Determine the (X, Y) coordinate at the center of the cell enclosing the given text.  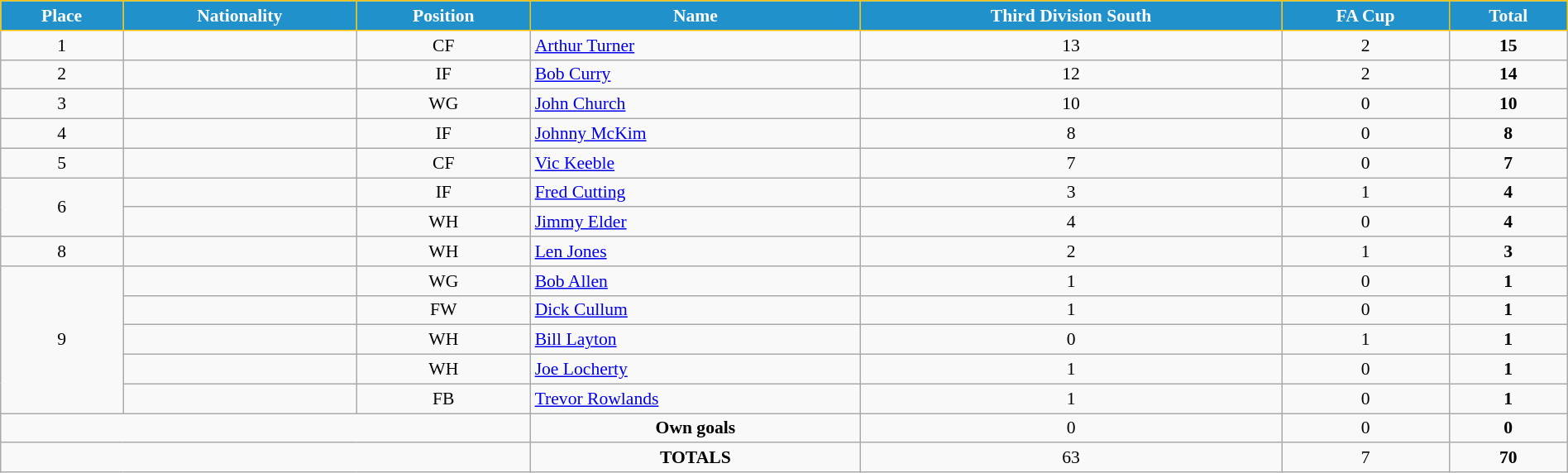
Johnny McKim (696, 134)
13 (1071, 45)
Bob Curry (696, 74)
John Church (696, 104)
Trevor Rowlands (696, 399)
6 (62, 207)
Jimmy Elder (696, 222)
12 (1071, 74)
Nationality (240, 16)
Position (443, 16)
FA Cup (1365, 16)
Fred Cutting (696, 193)
Vic Keeble (696, 163)
5 (62, 163)
FB (443, 399)
63 (1071, 458)
Own goals (696, 428)
TOTALS (696, 458)
15 (1508, 45)
Third Division South (1071, 16)
9 (62, 340)
Joe Locherty (696, 370)
Name (696, 16)
70 (1508, 458)
14 (1508, 74)
Total (1508, 16)
FW (443, 310)
Bob Allen (696, 281)
Len Jones (696, 251)
Bill Layton (696, 340)
Dick Cullum (696, 310)
Arthur Turner (696, 45)
Place (62, 16)
